Extract the (X, Y) coordinate from the center of the cell holding the provided text.  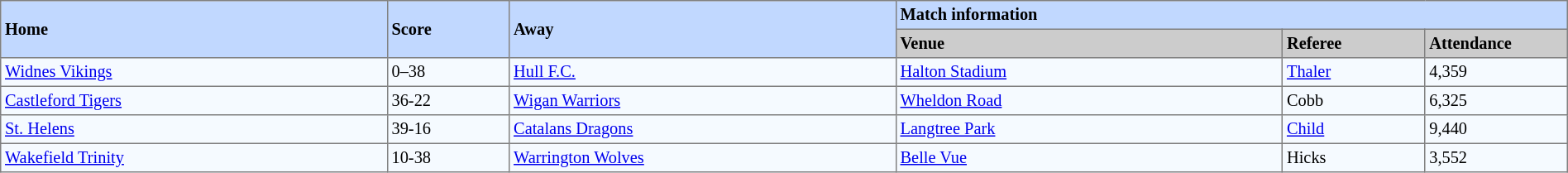
Belle Vue (1088, 157)
Thaler (1354, 72)
Wheldon Road (1088, 100)
Hicks (1354, 157)
Hull F.C. (703, 72)
Wakefield Trinity (194, 157)
10-38 (448, 157)
Catalans Dragons (703, 129)
Cobb (1354, 100)
9,440 (1496, 129)
Referee (1354, 43)
36-22 (448, 100)
Child (1354, 129)
St. Helens (194, 129)
Away (703, 30)
Home (194, 30)
Warrington Wolves (703, 157)
3,552 (1496, 157)
Halton Stadium (1088, 72)
Attendance (1496, 43)
Match information (1231, 15)
6,325 (1496, 100)
4,359 (1496, 72)
Wigan Warriors (703, 100)
Castleford Tigers (194, 100)
39-16 (448, 129)
0–38 (448, 72)
Score (448, 30)
Langtree Park (1088, 129)
Venue (1088, 43)
Widnes Vikings (194, 72)
